Determine the (X, Y) coordinate at the center of the cell enclosing the given text.  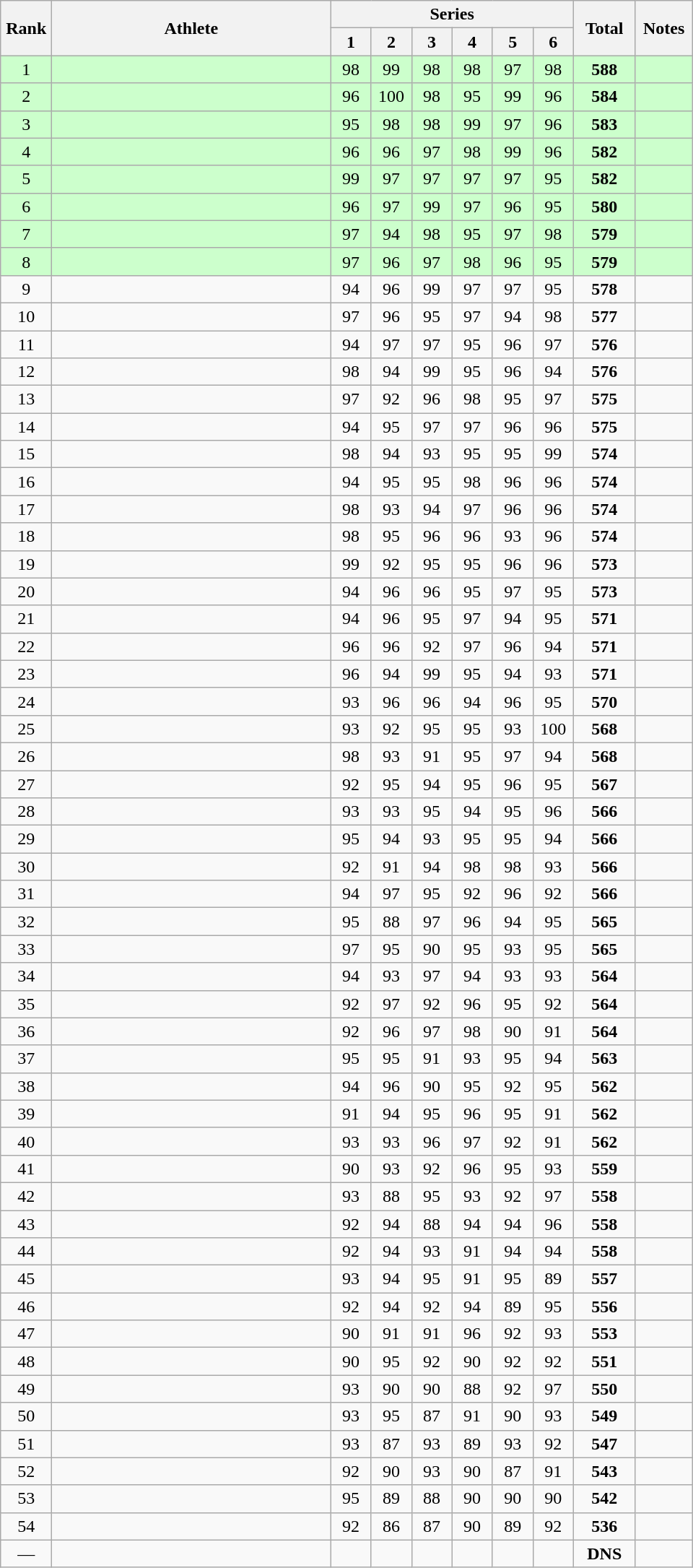
42 (26, 1196)
16 (26, 482)
35 (26, 1004)
577 (604, 316)
20 (26, 592)
547 (604, 1444)
32 (26, 922)
10 (26, 316)
33 (26, 949)
19 (26, 564)
8 (26, 261)
580 (604, 207)
11 (26, 345)
48 (26, 1361)
542 (604, 1499)
570 (604, 701)
549 (604, 1416)
12 (26, 372)
— (26, 1554)
28 (26, 812)
37 (26, 1059)
31 (26, 894)
550 (604, 1389)
Total (604, 28)
24 (26, 701)
47 (26, 1334)
50 (26, 1416)
43 (26, 1224)
49 (26, 1389)
45 (26, 1279)
551 (604, 1361)
38 (26, 1086)
14 (26, 427)
25 (26, 729)
Athlete (191, 28)
17 (26, 509)
DNS (604, 1554)
40 (26, 1141)
27 (26, 784)
54 (26, 1526)
18 (26, 537)
Notes (664, 28)
9 (26, 289)
36 (26, 1031)
86 (391, 1526)
583 (604, 124)
52 (26, 1471)
Series (452, 14)
41 (26, 1169)
543 (604, 1471)
51 (26, 1444)
23 (26, 674)
22 (26, 646)
556 (604, 1307)
7 (26, 234)
30 (26, 867)
15 (26, 454)
553 (604, 1334)
26 (26, 756)
588 (604, 69)
46 (26, 1307)
567 (604, 784)
557 (604, 1279)
13 (26, 399)
536 (604, 1526)
578 (604, 289)
34 (26, 976)
559 (604, 1169)
Rank (26, 28)
53 (26, 1499)
39 (26, 1114)
563 (604, 1059)
584 (604, 97)
44 (26, 1252)
29 (26, 839)
21 (26, 619)
